Detect which cell encompasses the target text, then output its [x, y] center coordinate. 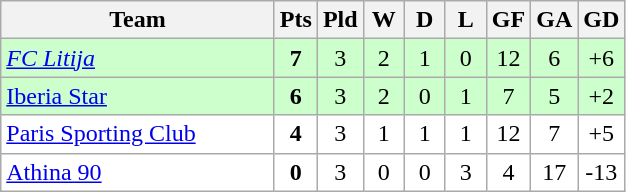
5 [554, 96]
+2 [602, 96]
Iberia Star [138, 96]
FC Litija [138, 58]
D [424, 20]
Athina 90 [138, 172]
GF [508, 20]
+6 [602, 58]
GA [554, 20]
Pts [296, 20]
17 [554, 172]
Team [138, 20]
Pld [340, 20]
Paris Sporting Club [138, 134]
-13 [602, 172]
W [384, 20]
L [466, 20]
GD [602, 20]
+5 [602, 134]
